From the cell containing the given text, extract its center point as [X, Y] coordinate. 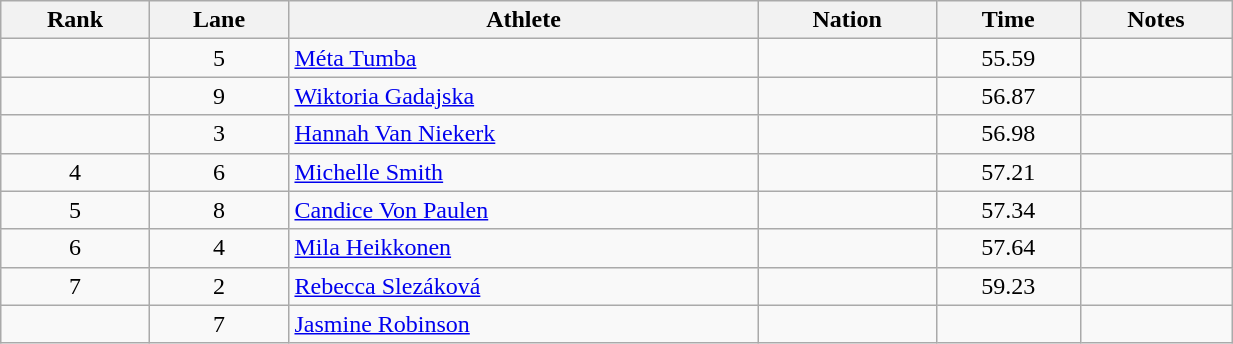
Rank [76, 20]
Athlete [524, 20]
56.87 [1008, 96]
Jasmine Robinson [524, 324]
3 [219, 134]
Méta Tumba [524, 58]
55.59 [1008, 58]
59.23 [1008, 286]
Notes [1156, 20]
2 [219, 286]
9 [219, 96]
57.34 [1008, 210]
Candice Von Paulen [524, 210]
Michelle Smith [524, 172]
56.98 [1008, 134]
Wiktoria Gadajska [524, 96]
Lane [219, 20]
Rebecca Slezáková [524, 286]
Time [1008, 20]
Hannah Van Niekerk [524, 134]
57.21 [1008, 172]
8 [219, 210]
Mila Heikkonen [524, 248]
57.64 [1008, 248]
Nation [847, 20]
